Locate the cell with the specified text and output its (x, y) center coordinate. 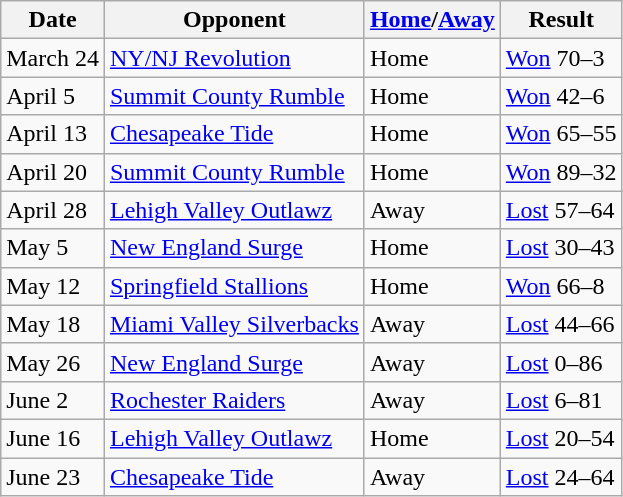
Lost 24–64 (561, 477)
March 24 (53, 58)
Springfield Stallions (234, 286)
Won 70–3 (561, 58)
June 2 (53, 400)
Result (561, 20)
May 12 (53, 286)
Lost 20–54 (561, 438)
June 23 (53, 477)
Lost 6–81 (561, 400)
Lost 57–64 (561, 210)
Won 66–8 (561, 286)
Opponent (234, 20)
Lost 44–66 (561, 324)
May 26 (53, 362)
April 13 (53, 134)
April 20 (53, 172)
April 28 (53, 210)
Won 42–6 (561, 96)
June 16 (53, 438)
Home/Away (432, 20)
Rochester Raiders (234, 400)
Won 89–32 (561, 172)
Date (53, 20)
Lost 30–43 (561, 248)
May 5 (53, 248)
April 5 (53, 96)
Miami Valley Silverbacks (234, 324)
Lost 0–86 (561, 362)
NY/NJ Revolution (234, 58)
May 18 (53, 324)
Won 65–55 (561, 134)
